Search for the cell housing the specified text and yield its [x, y] center coordinate. 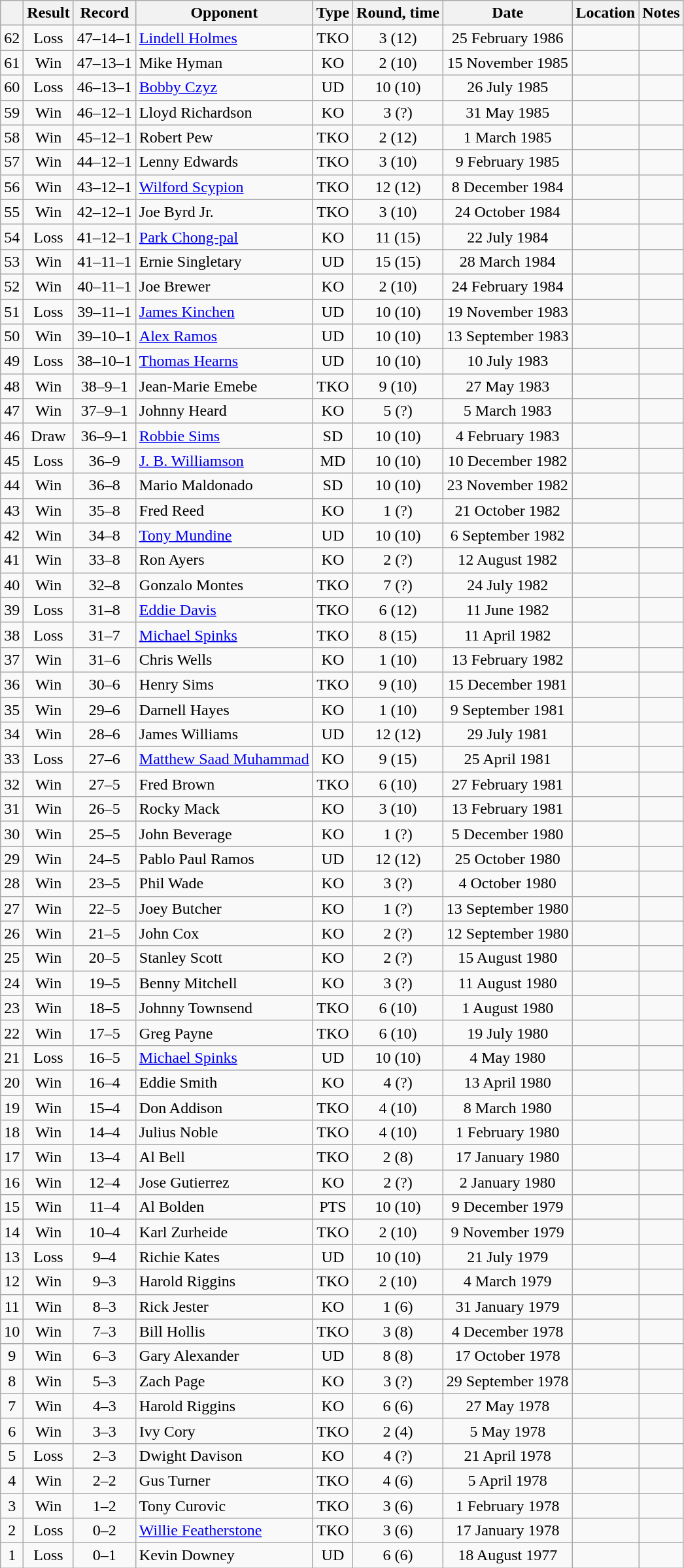
23 [12, 1008]
Park Chong-pal [224, 237]
7–3 [105, 1331]
25 February 1986 [507, 38]
Gus Turner [224, 1480]
32–8 [105, 585]
Eddie Smith [224, 1082]
11 June 1982 [507, 610]
11 (15) [398, 237]
Greg Payne [224, 1033]
16–4 [105, 1082]
29 [12, 859]
20 [12, 1082]
Jean-Marie Emebe [224, 386]
31 January 1979 [507, 1307]
20–5 [105, 958]
25–5 [105, 834]
17 January 1980 [507, 1158]
58 [12, 137]
54 [12, 237]
31–7 [105, 635]
29 July 1981 [507, 735]
38 [12, 635]
John Cox [224, 933]
3 [12, 1505]
33–8 [105, 560]
Richie Kates [224, 1257]
29–6 [105, 709]
13 September 1983 [507, 337]
37 [12, 659]
Opponent [224, 13]
22 [12, 1033]
11 April 1982 [507, 635]
13–4 [105, 1158]
30–6 [105, 684]
26 [12, 933]
Henry Sims [224, 684]
4 May 1980 [507, 1058]
31 [12, 809]
8 (8) [398, 1356]
7 [12, 1406]
3 (8) [398, 1331]
15 (15) [398, 261]
61 [12, 63]
Record [105, 13]
Alex Ramos [224, 337]
13 September 1980 [507, 909]
43–12–1 [105, 187]
9 (15) [398, 759]
56 [12, 187]
4 March 1979 [507, 1282]
12 August 1982 [507, 560]
13 April 1980 [507, 1082]
Lindell Holmes [224, 38]
36–9–1 [105, 436]
Ron Ayers [224, 560]
11–4 [105, 1207]
Rocky Mack [224, 809]
16–5 [105, 1058]
44–12–1 [105, 162]
24 October 1984 [507, 212]
Julius Noble [224, 1133]
18 [12, 1133]
Chris Wells [224, 659]
28–6 [105, 735]
5 April 1978 [507, 1480]
Lenny Edwards [224, 162]
1 March 1985 [507, 137]
10 December 1982 [507, 461]
28 March 1984 [507, 261]
5 (?) [398, 411]
17 October 1978 [507, 1356]
23–5 [105, 884]
13 February 1981 [507, 809]
1–2 [105, 1505]
Johnny Heard [224, 411]
13 [12, 1257]
Karl Zurheide [224, 1232]
52 [12, 286]
21 October 1982 [507, 510]
9 November 1979 [507, 1232]
47–13–1 [105, 63]
8 December 1984 [507, 187]
Matthew Saad Muhammad [224, 759]
5 May 1978 [507, 1431]
35 [12, 709]
Gonzalo Montes [224, 585]
53 [12, 261]
5 [12, 1456]
0–1 [105, 1556]
1 [12, 1556]
27 [12, 909]
27 May 1983 [507, 386]
Mario Maldonado [224, 486]
7 (?) [398, 585]
0–2 [105, 1531]
5–3 [105, 1381]
1 (6) [398, 1307]
Lloyd Richardson [224, 112]
Stanley Scott [224, 958]
6 September 1982 [507, 535]
10 July 1983 [507, 361]
24 July 1982 [507, 585]
35–8 [105, 510]
17 January 1978 [507, 1531]
9 December 1979 [507, 1207]
55 [12, 212]
18–5 [105, 1008]
5 December 1980 [507, 834]
9 September 1981 [507, 709]
Joe Brewer [224, 286]
Type [332, 13]
Gary Alexander [224, 1356]
21 July 1979 [507, 1257]
29 September 1978 [507, 1381]
42 [12, 535]
21 [12, 1058]
2 (4) [398, 1431]
2 (8) [398, 1158]
42–12–1 [105, 212]
Eddie Davis [224, 610]
Benny Mitchell [224, 983]
37–9–1 [105, 411]
Result [48, 13]
60 [12, 88]
6 [12, 1431]
41–12–1 [105, 237]
47 [12, 411]
21–5 [105, 933]
3–3 [105, 1431]
22 July 1984 [507, 237]
49 [12, 361]
9 February 1985 [507, 162]
57 [12, 162]
5 March 1983 [507, 411]
8 (15) [398, 635]
Draw [48, 436]
31 May 1985 [507, 112]
44 [12, 486]
15 November 1985 [507, 63]
48 [12, 386]
4 December 1978 [507, 1331]
18 August 1977 [507, 1556]
45 [12, 461]
15 December 1981 [507, 684]
Tony Curovic [224, 1505]
19 July 1980 [507, 1033]
25 October 1980 [507, 859]
16 [12, 1182]
John Beverage [224, 834]
James Williams [224, 735]
1 February 1980 [507, 1133]
27–5 [105, 784]
Willie Featherstone [224, 1531]
4 February 1983 [507, 436]
28 [12, 884]
Dwight Davison [224, 1456]
19 November 1983 [507, 312]
Zach Page [224, 1381]
1 August 1980 [507, 1008]
13 February 1982 [507, 659]
Rick Jester [224, 1307]
36–8 [105, 486]
Al Bolden [224, 1207]
32 [12, 784]
11 [12, 1307]
36 [12, 684]
51 [12, 312]
12 September 1980 [507, 933]
J. B. Williamson [224, 461]
4 October 1980 [507, 884]
38–10–1 [105, 361]
Bobby Czyz [224, 88]
Location [606, 13]
8 March 1980 [507, 1108]
2 (12) [398, 137]
19–5 [105, 983]
27 May 1978 [507, 1406]
12–4 [105, 1182]
39–11–1 [105, 312]
38–9–1 [105, 386]
2–3 [105, 1456]
40–11–1 [105, 286]
9 [12, 1356]
Pablo Paul Ramos [224, 859]
26–5 [105, 809]
34 [12, 735]
41–11–1 [105, 261]
Fred Brown [224, 784]
Johnny Townsend [224, 1008]
31–8 [105, 610]
40 [12, 585]
21 April 1978 [507, 1456]
39 [12, 610]
34–8 [105, 535]
24 February 1984 [507, 286]
Round, time [398, 13]
Ernie Singletary [224, 261]
46–12–1 [105, 112]
46 [12, 436]
2 January 1980 [507, 1182]
30 [12, 834]
Joey Butcher [224, 909]
26 July 1985 [507, 88]
45–12–1 [105, 137]
9–4 [105, 1257]
4 [12, 1480]
Don Addison [224, 1108]
4–3 [105, 1406]
Tony Mundine [224, 535]
Thomas Hearns [224, 361]
Phil Wade [224, 884]
6 (12) [398, 610]
6–3 [105, 1356]
Ivy Cory [224, 1431]
2–2 [105, 1480]
Joe Byrd Jr. [224, 212]
Fred Reed [224, 510]
James Kinchen [224, 312]
3 (12) [398, 38]
24–5 [105, 859]
15 [12, 1207]
2 [12, 1531]
14 [12, 1232]
17–5 [105, 1033]
Wilford Scypion [224, 187]
Al Bell [224, 1158]
Kevin Downey [224, 1556]
12 [12, 1282]
15–4 [105, 1108]
24 [12, 983]
31–6 [105, 659]
25 April 1981 [507, 759]
9–3 [105, 1282]
Jose Gutierrez [224, 1182]
10 [12, 1331]
19 [12, 1108]
4 (6) [398, 1480]
22–5 [105, 909]
27 February 1981 [507, 784]
8–3 [105, 1307]
11 August 1980 [507, 983]
Robert Pew [224, 137]
39–10–1 [105, 337]
27–6 [105, 759]
Darnell Hayes [224, 709]
33 [12, 759]
Mike Hyman [224, 63]
50 [12, 337]
MD [332, 461]
59 [12, 112]
41 [12, 560]
Bill Hollis [224, 1331]
10–4 [105, 1232]
1 February 1978 [507, 1505]
62 [12, 38]
17 [12, 1158]
46–13–1 [105, 88]
Date [507, 13]
Robbie Sims [224, 436]
43 [12, 510]
14–4 [105, 1133]
36–9 [105, 461]
15 August 1980 [507, 958]
47–14–1 [105, 38]
8 [12, 1381]
PTS [332, 1207]
23 November 1982 [507, 486]
25 [12, 958]
Notes [661, 13]
